Output the [X, Y] coordinate of the center of the cell containing the given text.  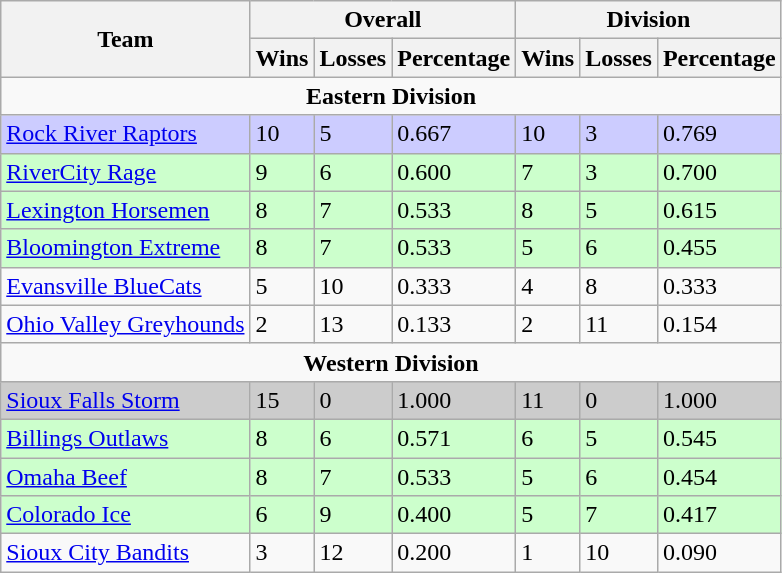
15 [282, 400]
Bloomington Extreme [126, 248]
Omaha Beef [126, 477]
0.454 [719, 477]
0.154 [719, 324]
0.417 [719, 515]
0.615 [719, 210]
12 [353, 553]
Overall [383, 20]
Colorado Ice [126, 515]
Sioux City Bandits [126, 553]
Team [126, 39]
Eastern Division [391, 96]
Lexington Horsemen [126, 210]
0.600 [454, 172]
0.667 [454, 134]
0.090 [719, 553]
RiverCity Rage [126, 172]
0.545 [719, 438]
0.400 [454, 515]
0.571 [454, 438]
1 [548, 553]
Western Division [391, 362]
0.200 [454, 553]
13 [353, 324]
Sioux Falls Storm [126, 400]
Evansville BlueCats [126, 286]
4 [548, 286]
0.769 [719, 134]
Division [649, 20]
Ohio Valley Greyhounds [126, 324]
Billings Outlaws [126, 438]
0.700 [719, 172]
0.133 [454, 324]
Rock River Raptors [126, 134]
0.455 [719, 248]
